Locate the cell with the specified text and output its (x, y) center coordinate. 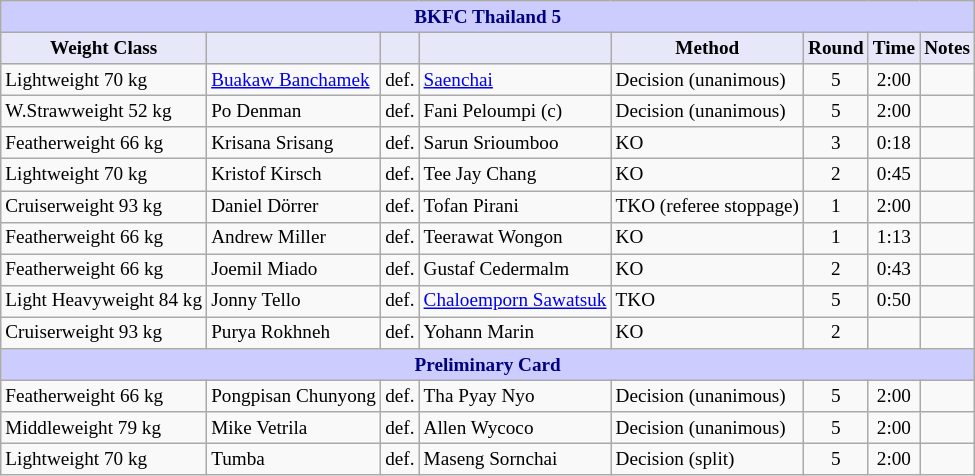
Tumba (294, 460)
Light Heavyweight 84 kg (104, 301)
BKFC Thailand 5 (488, 17)
Saenchai (515, 80)
Sarun Srioumboo (515, 143)
Notes (948, 48)
Yohann Marin (515, 333)
Buakaw Banchamek (294, 80)
TKO (referee stoppage) (707, 206)
Tee Jay Chang (515, 175)
Middleweight 79 kg (104, 428)
Daniel Dörrer (294, 206)
Kristof Kirsch (294, 175)
Po Denman (294, 111)
0:43 (894, 270)
Gustaf Cedermalm (515, 270)
Pongpisan Chunyong (294, 396)
W.Strawweight 52 kg (104, 111)
Decision (split) (707, 460)
Teerawat Wongon (515, 238)
Mike Vetrila (294, 428)
Tofan Pirani (515, 206)
0:45 (894, 175)
Maseng Sornchai (515, 460)
3 (836, 143)
Purya Rokhneh (294, 333)
Joemil Miado (294, 270)
Fani Peloumpi (c) (515, 111)
0:18 (894, 143)
0:50 (894, 301)
Jonny Tello (294, 301)
TKO (707, 301)
Time (894, 48)
Weight Class (104, 48)
Andrew Miller (294, 238)
Krisana Srisang (294, 143)
Chaloemporn Sawatsuk (515, 301)
Tha Pyay Nyo (515, 396)
1:13 (894, 238)
Method (707, 48)
Allen Wycoco (515, 428)
Round (836, 48)
Preliminary Card (488, 365)
